From the cell containing the given text, extract its center point as [x, y] coordinate. 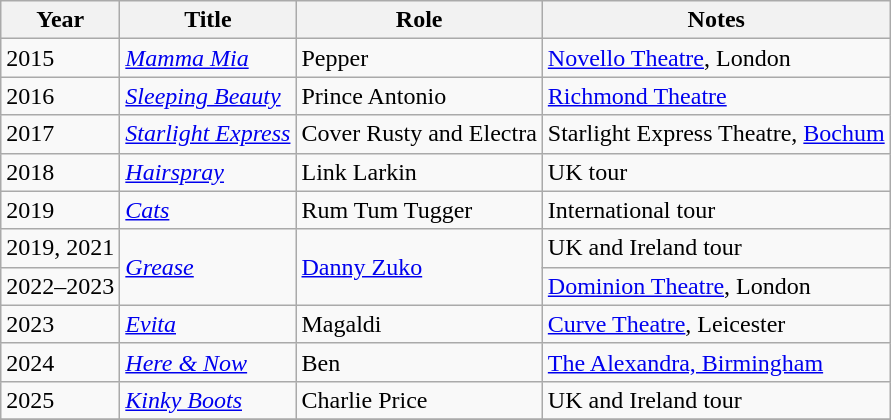
2016 [60, 96]
2019, 2021 [60, 248]
2023 [60, 324]
Novello Theatre, London [716, 58]
International tour [716, 210]
Starlight Express [208, 134]
2015 [60, 58]
Year [60, 20]
Curve Theatre, Leicester [716, 324]
Pepper [419, 58]
Notes [716, 20]
Role [419, 20]
Dominion Theatre, London [716, 286]
UK tour [716, 172]
Rum Tum Tugger [419, 210]
Starlight Express Theatre, Bochum [716, 134]
The Alexandra, Birmingham [716, 362]
2024 [60, 362]
Ben [419, 362]
2018 [60, 172]
Magaldi [419, 324]
Charlie Price [419, 400]
Hairspray [208, 172]
Prince Antonio [419, 96]
2017 [60, 134]
Sleeping Beauty [208, 96]
Cats [208, 210]
2022–2023 [60, 286]
2019 [60, 210]
Here & Now [208, 362]
Kinky Boots [208, 400]
2025 [60, 400]
Title [208, 20]
Danny Zuko [419, 267]
Richmond Theatre [716, 96]
Evita [208, 324]
Link Larkin [419, 172]
Grease [208, 267]
Cover Rusty and Electra [419, 134]
Mamma Mia [208, 58]
